Scan for the cell matching the given text and deliver its [x, y] coordinate at center. 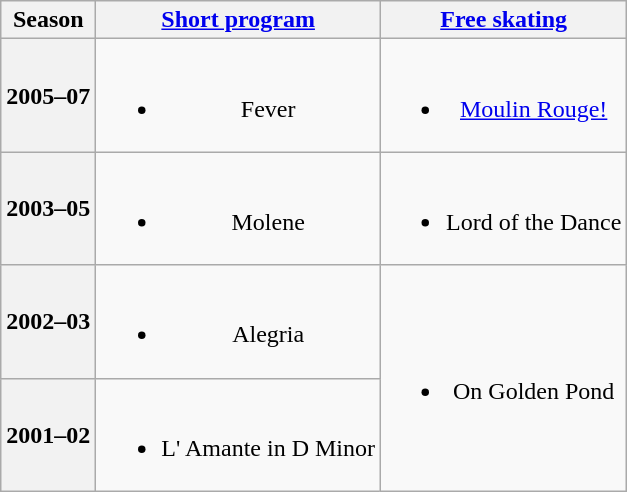
Molene [238, 208]
On Golden Pond [504, 378]
Moulin Rouge! [504, 96]
Alegria [238, 322]
2001–02 [48, 434]
2002–03 [48, 322]
Free skating [504, 20]
2003–05 [48, 208]
L' Amante in D Minor [238, 434]
Short program [238, 20]
2005–07 [48, 96]
Season [48, 20]
Lord of the Dance [504, 208]
Fever [238, 96]
